For the text-containing cell, return its midpoint in (X, Y) coordinate format. 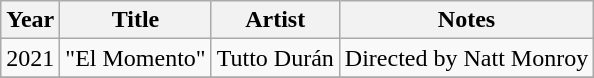
2021 (30, 58)
Tutto Durán (275, 58)
Title (136, 20)
Artist (275, 20)
Year (30, 20)
Directed by Natt Monroy (466, 58)
Notes (466, 20)
"El Momento" (136, 58)
